Output the [x, y] coordinate of the center of the cell containing the given text.  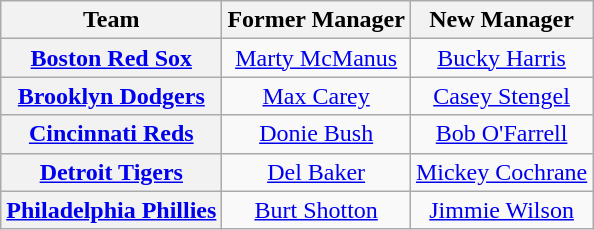
Detroit Tigers [112, 172]
Philadelphia Phillies [112, 210]
Former Manager [316, 20]
Cincinnati Reds [112, 134]
Team [112, 20]
Boston Red Sox [112, 58]
New Manager [501, 20]
Marty McManus [316, 58]
Max Carey [316, 96]
Donie Bush [316, 134]
Casey Stengel [501, 96]
Bucky Harris [501, 58]
Del Baker [316, 172]
Jimmie Wilson [501, 210]
Burt Shotton [316, 210]
Brooklyn Dodgers [112, 96]
Bob O'Farrell [501, 134]
Mickey Cochrane [501, 172]
